Find where the given text appears and provide that cell's center as [x, y] coordinate. 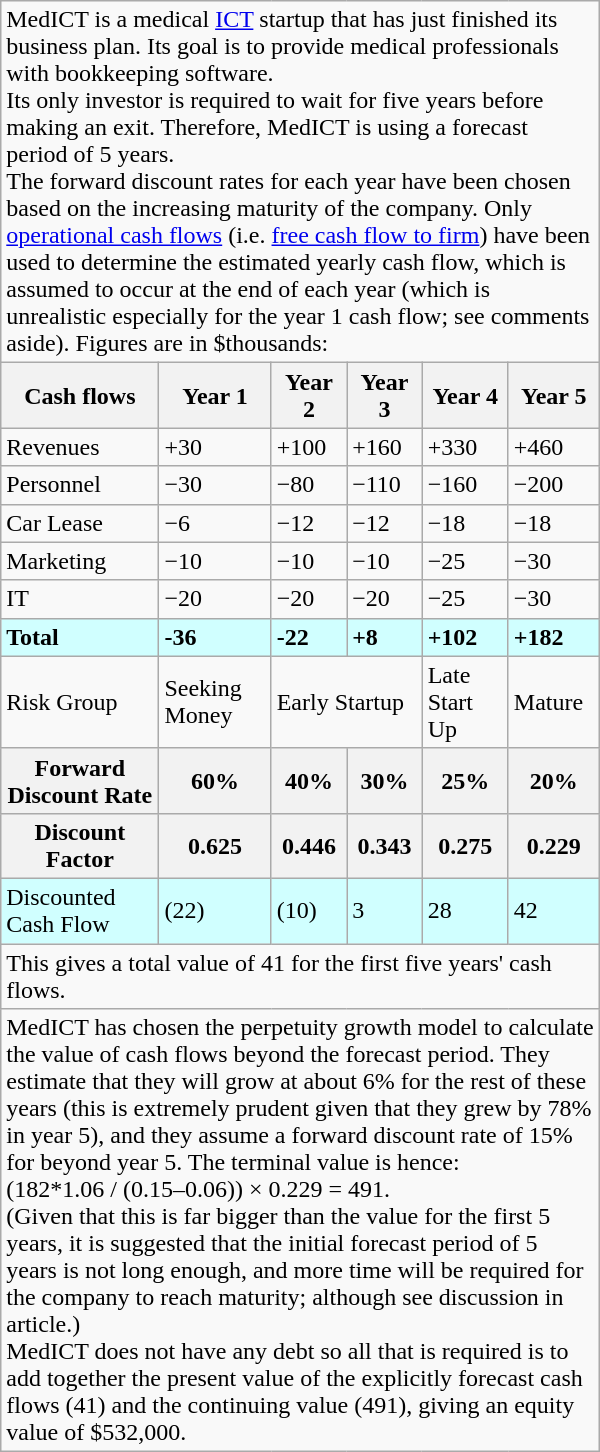
Total [80, 637]
+460 [554, 447]
Personnel [80, 485]
Forward Discount Rate [80, 780]
0.229 [554, 846]
20% [554, 780]
Revenues [80, 447]
This gives a total value of 41 for the first five years' cash flows. [300, 976]
28 [465, 910]
42 [554, 910]
Mature [554, 702]
Year 3 [384, 396]
Late Start Up [465, 702]
+182 [554, 637]
+8 [384, 637]
(22) [215, 910]
Year 1 [215, 396]
−200 [554, 485]
Year 4 [465, 396]
0.343 [384, 846]
(10) [308, 910]
−6 [215, 523]
Year 2 [308, 396]
0.275 [465, 846]
Risk Group [80, 702]
Cash flows [80, 396]
Year 5 [554, 396]
+330 [465, 447]
-22 [308, 637]
Discount Factor [80, 846]
60% [215, 780]
Car Lease [80, 523]
Marketing [80, 561]
30% [384, 780]
Early Startup [346, 702]
0.446 [308, 846]
-36 [215, 637]
+30 [215, 447]
+160 [384, 447]
0.625 [215, 846]
Discounted Cash Flow [80, 910]
+102 [465, 637]
25% [465, 780]
−160 [465, 485]
+100 [308, 447]
3 [384, 910]
IT [80, 599]
−80 [308, 485]
40% [308, 780]
−110 [384, 485]
Seeking Money [215, 702]
